Output the [x, y] coordinate of the center of the cell containing the given text.  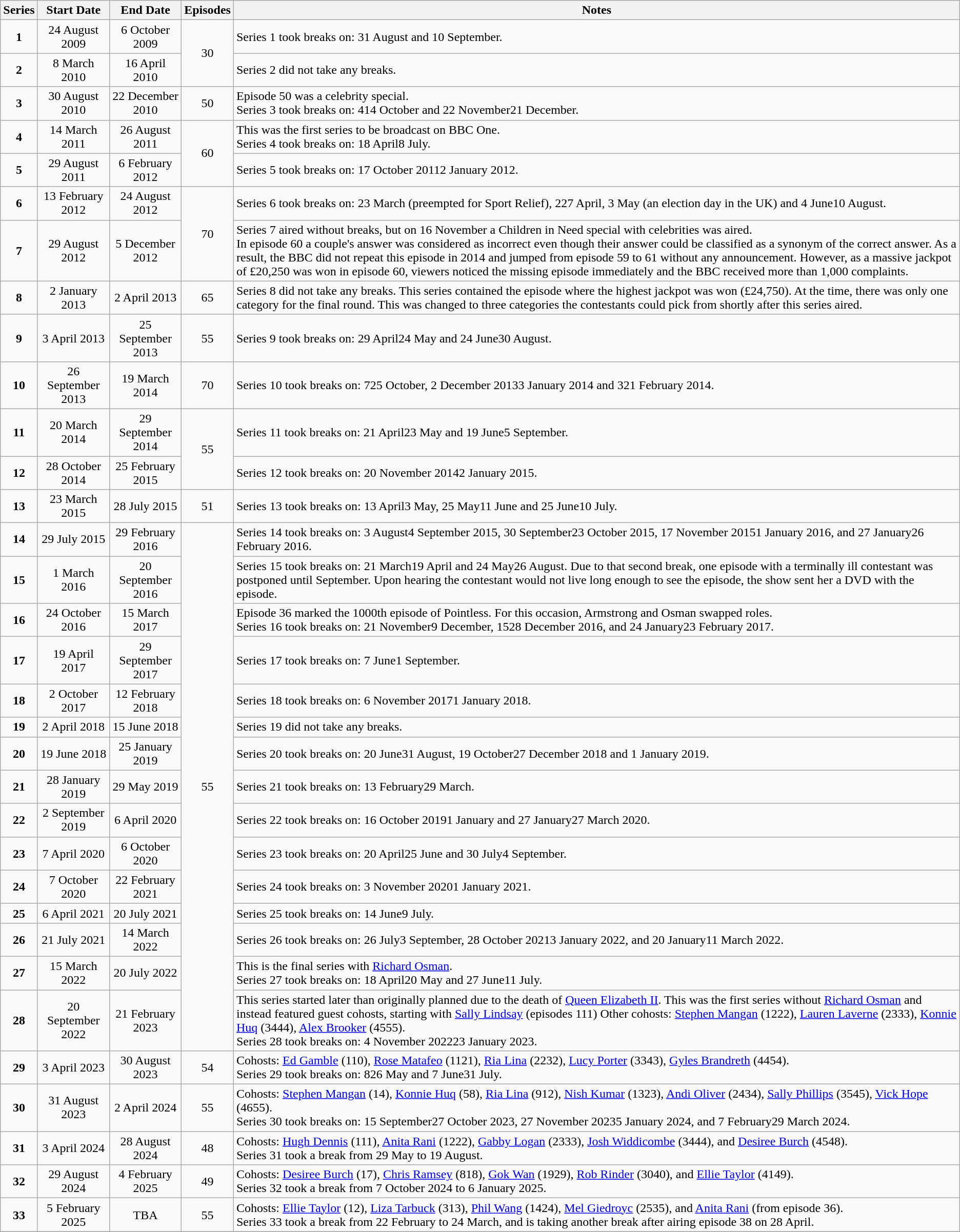
7 October 2020 [73, 887]
23 March 2015 [73, 507]
65 [208, 297]
28 January 2019 [73, 786]
14 March 2022 [145, 939]
19 April 2017 [73, 660]
25 January 2019 [145, 754]
21 [19, 786]
23 [19, 853]
29 May 2019 [145, 786]
20 [19, 754]
19 March 2014 [145, 385]
Series 10 took breaks on: 725 October, 2 December 20133 January 2014 and 321 February 2014. [596, 385]
29 September 2017 [145, 660]
14 March 2011 [73, 136]
25 September 2013 [145, 338]
Series 21 took breaks on: 13 February29 March. [596, 786]
54 [208, 1067]
29 September 2014 [145, 432]
17 [19, 660]
3 April 2023 [73, 1067]
End Date [145, 10]
13 February 2012 [73, 203]
20 March 2014 [73, 432]
48 [208, 1148]
22 December 2010 [145, 104]
22 February 2021 [145, 887]
27 [19, 973]
15 March 2022 [73, 973]
15 [19, 580]
6 [19, 203]
10 [19, 385]
19 June 2018 [73, 754]
20 September 2022 [73, 1020]
Series 19 did not take any breaks. [596, 727]
6 April 2021 [73, 913]
12 [19, 473]
Series 20 took breaks on: 20 June31 August, 19 October27 December 2018 and 1 January 2019. [596, 754]
30 August 2010 [73, 104]
25 [19, 913]
1 [19, 37]
24 August 2009 [73, 37]
3 [19, 104]
22 [19, 820]
9 [19, 338]
29 August 2011 [73, 170]
7 [19, 250]
16 [19, 620]
3 April 2024 [73, 1148]
TBA [145, 1215]
Series 9 took breaks on: 29 April24 May and 24 June30 August. [596, 338]
26 September 2013 [73, 385]
7 April 2020 [73, 853]
Series 1 took breaks on: 31 August and 10 September. [596, 37]
6 February 2012 [145, 170]
Series 2 did not take any breaks. [596, 70]
8 [19, 297]
29 July 2015 [73, 539]
20 July 2021 [145, 913]
Episodes [208, 10]
16 April 2010 [145, 70]
30 August 2023 [145, 1067]
2 October 2017 [73, 700]
12 February 2018 [145, 700]
24 August 2012 [145, 203]
32 [19, 1181]
5 December 2012 [145, 250]
14 [19, 539]
Series 25 took breaks on: 14 June9 July. [596, 913]
6 October 2020 [145, 853]
Series 23 took breaks on: 20 April25 June and 30 July4 September. [596, 853]
13 [19, 507]
2 April 2024 [145, 1108]
Series 18 took breaks on: 6 November 20171 January 2018. [596, 700]
6 April 2020 [145, 820]
29 August 2012 [73, 250]
Series 17 took breaks on: 7 June1 September. [596, 660]
20 July 2022 [145, 973]
25 February 2015 [145, 473]
26 August 2011 [145, 136]
Series 5 took breaks on: 17 October 20112 January 2012. [596, 170]
50 [208, 104]
Series 26 took breaks on: 26 July3 September, 28 October 20213 January 2022, and 20 January11 March 2022. [596, 939]
5 [19, 170]
15 March 2017 [145, 620]
4 February 2025 [145, 1181]
Series 13 took breaks on: 13 April3 May, 25 May11 June and 25 June10 July. [596, 507]
19 [19, 727]
49 [208, 1181]
Start Date [73, 10]
5 February 2025 [73, 1215]
Series 14 took breaks on: 3 August4 September 2015, 30 September23 October 2015, 17 November 20151 January 2016, and 27 January26 February 2016. [596, 539]
29 August 2024 [73, 1181]
26 [19, 939]
28 [19, 1020]
1 March 2016 [73, 580]
28 October 2014 [73, 473]
This is the final series with Richard Osman.Series 27 took breaks on: 18 April20 May and 27 June11 July. [596, 973]
60 [208, 153]
15 June 2018 [145, 727]
Series 24 took breaks on: 3 November 20201 January 2021. [596, 887]
Series 11 took breaks on: 21 April23 May and 19 June5 September. [596, 432]
21 February 2023 [145, 1020]
28 July 2015 [145, 507]
31 August 2023 [73, 1108]
2 [19, 70]
Episode 50 was a celebrity special.Series 3 took breaks on: 414 October and 22 November21 December. [596, 104]
2 September 2019 [73, 820]
21 July 2021 [73, 939]
Series 12 took breaks on: 20 November 20142 January 2015. [596, 473]
Series [19, 10]
2 April 2013 [145, 297]
28 August 2024 [145, 1148]
18 [19, 700]
29 February 2016 [145, 539]
31 [19, 1148]
20 September 2016 [145, 580]
29 [19, 1067]
51 [208, 507]
This was the first series to be broadcast on BBC One.Series 4 took breaks on: 18 April8 July. [596, 136]
24 [19, 887]
8 March 2010 [73, 70]
2 January 2013 [73, 297]
3 April 2013 [73, 338]
11 [19, 432]
4 [19, 136]
Series 6 took breaks on: 23 March (preempted for Sport Relief), 227 April, 3 May (an election day in the UK) and 4 June10 August. [596, 203]
6 October 2009 [145, 37]
2 April 2018 [73, 727]
24 October 2016 [73, 620]
Notes [596, 10]
33 [19, 1215]
Series 22 took breaks on: 16 October 20191 January and 27 January27 March 2020. [596, 820]
